Find where the given text appears and provide that cell's center as [x, y] coordinate. 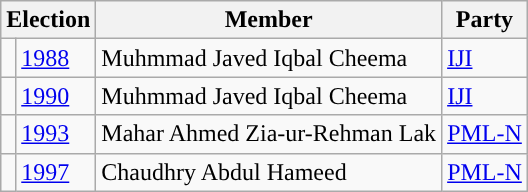
Mahar Ahmed Zia-ur-Rehman Lak [269, 134]
Party [485, 20]
Election [48, 20]
1988 [56, 58]
1990 [56, 96]
Chaudhry Abdul Hameed [269, 172]
Member [269, 20]
1993 [56, 134]
1997 [56, 172]
